Capture the cell that displays the provided text and extract its [x, y] central coordinate. 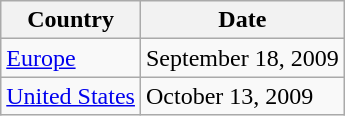
Country [71, 20]
Europe [71, 58]
September 18, 2009 [242, 58]
October 13, 2009 [242, 96]
United States [71, 96]
Date [242, 20]
